Extract the [x, y] coordinate from the center of the cell holding the provided text.  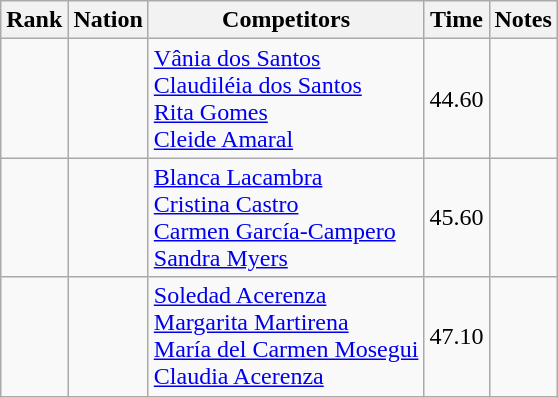
47.10 [456, 336]
Soledad AcerenzaMargarita MartirenaMaría del Carmen MoseguiClaudia Acerenza [286, 336]
44.60 [456, 98]
Blanca LacambraCristina CastroCarmen García-CamperoSandra Myers [286, 218]
Competitors [286, 20]
Rank [34, 20]
Time [456, 20]
Nation [108, 20]
45.60 [456, 218]
Vânia dos SantosClaudiléia dos SantosRita GomesCleide Amaral [286, 98]
Notes [523, 20]
